For the text-containing cell, return its midpoint in (X, Y) coordinate format. 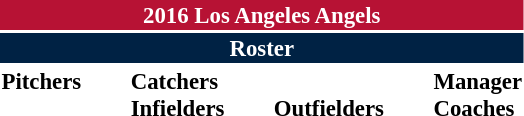
Roster (262, 48)
2016 Los Angeles Angels (262, 15)
